Locate the cell with the specified text and output its [X, Y] center coordinate. 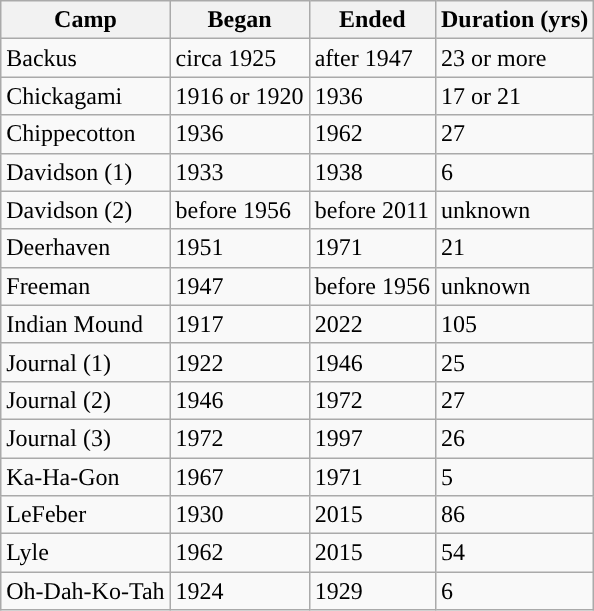
1930 [240, 515]
1933 [240, 172]
Ended [372, 20]
Oh-Dah-Ko-Tah [86, 591]
Davidson (1) [86, 172]
1947 [240, 286]
Chickagami [86, 96]
Freeman [86, 286]
105 [514, 324]
1929 [372, 591]
1924 [240, 591]
25 [514, 362]
5 [514, 477]
Deerhaven [86, 248]
circa 1925 [240, 58]
Duration (yrs) [514, 20]
Ka-Ha-Gon [86, 477]
Backus [86, 58]
1938 [372, 172]
after 1947 [372, 58]
Journal (1) [86, 362]
23 or more [514, 58]
before 2011 [372, 210]
Lyle [86, 553]
1997 [372, 438]
Began [240, 20]
1916 or 1920 [240, 96]
1917 [240, 324]
2022 [372, 324]
1922 [240, 362]
Chippecotton [86, 134]
26 [514, 438]
17 or 21 [514, 96]
Indian Mound [86, 324]
Camp [86, 20]
Journal (3) [86, 438]
21 [514, 248]
Journal (2) [86, 400]
Davidson (2) [86, 210]
LeFeber [86, 515]
1951 [240, 248]
54 [514, 553]
1967 [240, 477]
86 [514, 515]
